Return (x, y) of the center of cell containing provided text 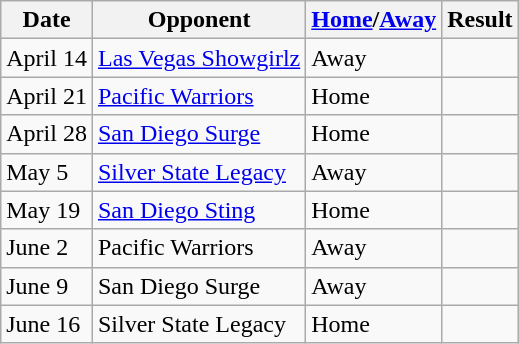
Home/Away (374, 20)
June 2 (47, 248)
Opponent (198, 20)
Date (47, 20)
April 21 (47, 96)
San Diego Sting (198, 210)
April 14 (47, 58)
June 9 (47, 286)
Las Vegas Showgirlz (198, 58)
May 5 (47, 172)
Result (480, 20)
May 19 (47, 210)
June 16 (47, 324)
April 28 (47, 134)
